For the text-containing cell, return its midpoint in (X, Y) coordinate format. 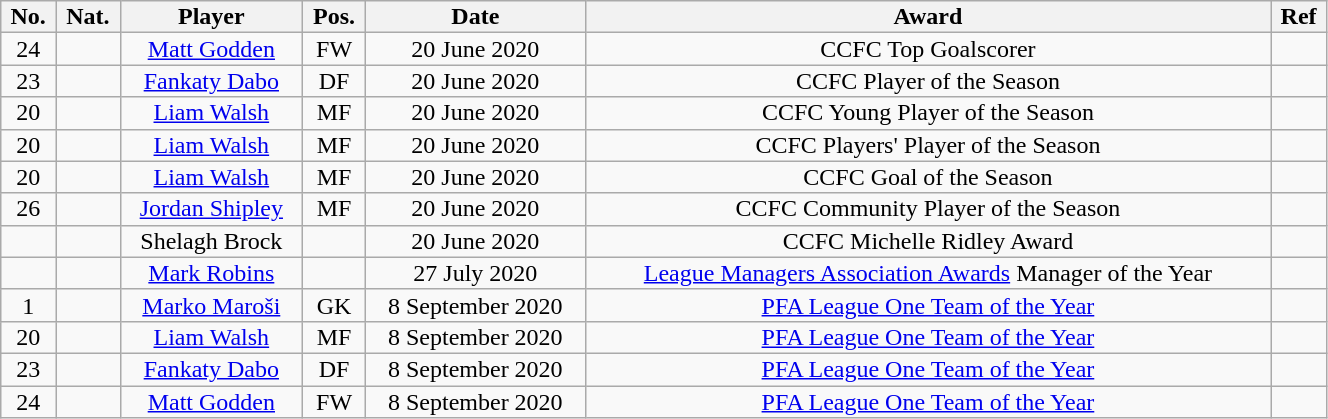
No. (28, 17)
CCFC Player of the Season (928, 81)
CCFC Young Player of the Season (928, 113)
Shelagh Brock (212, 241)
Pos. (334, 17)
CCFC Goal of the Season (928, 177)
Nat. (88, 17)
Mark Robins (212, 273)
CCFC Players' Player of the Season (928, 145)
GK (334, 305)
Ref (1299, 17)
Date (475, 17)
1 (28, 305)
CCFC Top Goalscorer (928, 49)
Jordan Shipley (212, 209)
Award (928, 17)
27 July 2020 (475, 273)
CCFC Michelle Ridley Award (928, 241)
League Managers Association Awards Manager of the Year (928, 273)
Player (212, 17)
Marko Maroši (212, 305)
CCFC Community Player of the Season (928, 209)
26 (28, 209)
